Pinpoint the cell where the given text exists, returning its [x, y] midpoint coordinate. 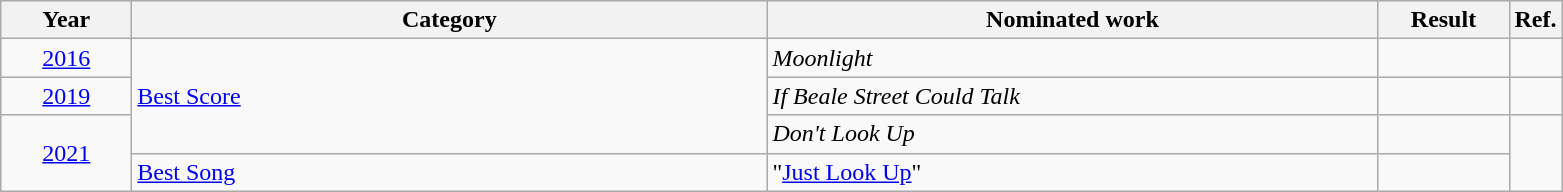
Best Song [450, 172]
2021 [66, 153]
2016 [66, 58]
"Just Look Up" [1072, 172]
Category [450, 20]
Year [66, 20]
Ref. [1536, 20]
2019 [66, 96]
Nominated work [1072, 20]
If Beale Street Could Talk [1072, 96]
Best Score [450, 96]
Result [1444, 20]
Moonlight [1072, 58]
Don't Look Up [1072, 134]
